Return (X, Y) of the center of cell containing provided text 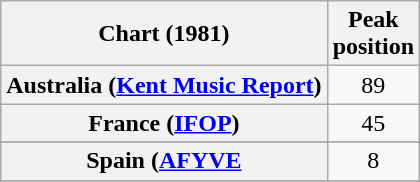
Spain (AFYVE (164, 161)
Chart (1981) (164, 34)
France (IFOP) (164, 123)
8 (373, 161)
89 (373, 85)
Australia (Kent Music Report) (164, 85)
45 (373, 123)
Peakposition (373, 34)
